Determine the [x, y] coordinate at the center of the cell enclosing the given text.  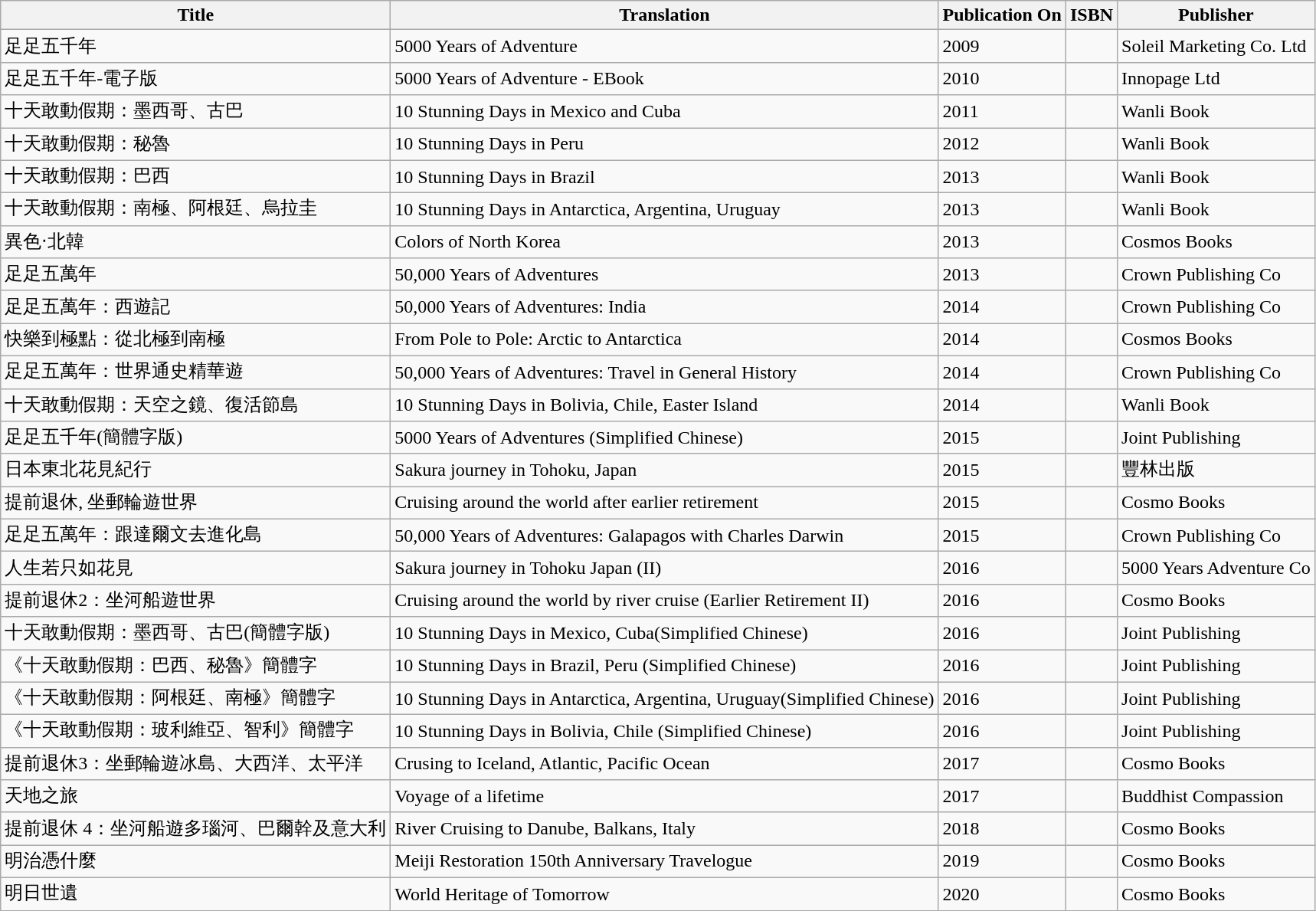
提前退休3：坐郵輪遊冰島、大西洋、太平洋 [196, 763]
明治憑什麼 [196, 861]
足足五萬年：世界通史精華遊 [196, 372]
《十天敢動假期：巴西、秘魯》簡體字 [196, 667]
10 Stunning Days in Brazil, Peru (Simplified Chinese) [665, 667]
2009 [1002, 46]
50,000 Years of Adventures: Travel in General History [665, 372]
足足五千年(簡體字版) [196, 438]
《十天敢動假期：玻利維亞、智利》簡體字 [196, 731]
提前退休 4：坐河船遊多瑙河、巴爾幹及意大利 [196, 829]
Cruising around the world after earlier retirement [665, 503]
River Cruising to Danube, Balkans, Italy [665, 829]
十天敢動假期：巴西 [196, 176]
50,000 Years of Adventures [665, 274]
Sakura journey in Tohoku Japan (II) [665, 569]
Publication On [1002, 15]
快樂到極點：從北極到南極 [196, 340]
十天敢動假期：秘魯 [196, 144]
World Heritage of Tomorrow [665, 893]
From Pole to Pole: Arctic to Antarctica [665, 340]
Soleil Marketing Co. Ltd [1216, 46]
異色‧北韓 [196, 242]
十天敢動假期：天空之鏡、復活節島 [196, 405]
《十天敢動假期：阿根廷、南極》簡體字 [196, 699]
Publisher [1216, 15]
足足五萬年 [196, 274]
十天敢動假期：墨西哥、古巴 [196, 112]
Voyage of a lifetime [665, 797]
2010 [1002, 78]
足足五千年 [196, 46]
10 Stunning Days in Bolivia, Chile, Easter Island [665, 405]
50,000 Years of Adventures: India [665, 306]
Crusing to Iceland, Atlantic, Pacific Ocean [665, 763]
人生若只如花見 [196, 569]
2018 [1002, 829]
10 Stunning Days in Brazil [665, 176]
2011 [1002, 112]
Translation [665, 15]
日本東北花見紀行 [196, 470]
5000 Years of Adventure [665, 46]
10 Stunning Days in Antarctica, Argentina, Uruguay(Simplified Chinese) [665, 699]
足足五萬年：跟達爾文去進化島 [196, 535]
5000 Years Adventure Co [1216, 569]
10 Stunning Days in Bolivia, Chile (Simplified Chinese) [665, 731]
50,000 Years of Adventures: Galapagos with Charles Darwin [665, 535]
十天敢動假期：墨西哥、古巴(簡體字版) [196, 633]
ISBN [1091, 15]
Sakura journey in Tohoku, Japan [665, 470]
10 Stunning Days in Mexico and Cuba [665, 112]
Innopage Ltd [1216, 78]
2020 [1002, 893]
5000 Years of Adventures (Simplified Chinese) [665, 438]
Buddhist Compassion [1216, 797]
2019 [1002, 861]
5000 Years of Adventure - EBook [665, 78]
Meiji Restoration 150th Anniversary Travelogue [665, 861]
明日世遺 [196, 893]
足足五千年-電子版 [196, 78]
10 Stunning Days in Antarctica, Argentina, Uruguay [665, 210]
豐林出版 [1216, 470]
十天敢動假期：南極、阿根廷、烏拉圭 [196, 210]
10 Stunning Days in Peru [665, 144]
Cruising around the world by river cruise (Earlier Retirement II) [665, 601]
10 Stunning Days in Mexico, Cuba(Simplified Chinese) [665, 633]
天地之旅 [196, 797]
提前退休2：坐河船遊世界 [196, 601]
Title [196, 15]
提前退休, 坐郵輪遊世界 [196, 503]
Colors of North Korea [665, 242]
2012 [1002, 144]
足足五萬年：西遊記 [196, 306]
